Provide the [x, y] coordinate of the cell's center where the given text is located.  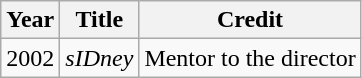
Mentor to the director [250, 58]
Title [100, 20]
2002 [30, 58]
Year [30, 20]
sIDney [100, 58]
Credit [250, 20]
